Search for the cell housing the specified text and yield its [X, Y] center coordinate. 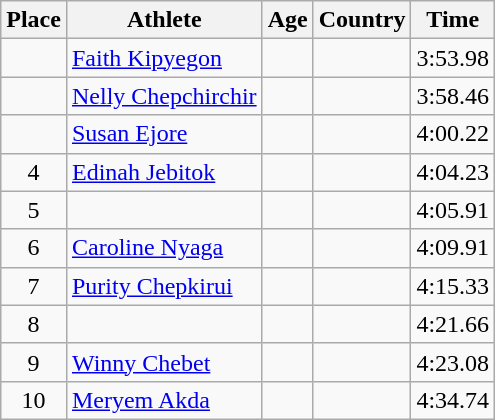
Purity Chepkirui [164, 286]
Nelly Chepchirchir [164, 96]
10 [34, 400]
4:21.66 [453, 324]
4:04.23 [453, 172]
6 [34, 248]
4:09.91 [453, 248]
5 [34, 210]
Athlete [164, 20]
Susan Ejore [164, 134]
Winny Chebet [164, 362]
4:34.74 [453, 400]
4:23.08 [453, 362]
Country [362, 20]
4:05.91 [453, 210]
Faith Kipyegon [164, 58]
Meryem Akda [164, 400]
3:53.98 [453, 58]
Caroline Nyaga [164, 248]
9 [34, 362]
7 [34, 286]
4:00.22 [453, 134]
Time [453, 20]
Age [288, 20]
4:15.33 [453, 286]
8 [34, 324]
3:58.46 [453, 96]
Edinah Jebitok [164, 172]
4 [34, 172]
Place [34, 20]
